Identify which cell holds the provided text, then report its [X, Y] central coordinate. 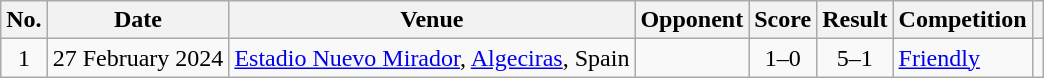
Date [138, 20]
Result [855, 20]
Opponent [692, 20]
No. [24, 20]
Friendly [962, 58]
1–0 [783, 58]
Score [783, 20]
Venue [432, 20]
Competition [962, 20]
5–1 [855, 58]
Estadio Nuevo Mirador, Algeciras, Spain [432, 58]
27 February 2024 [138, 58]
1 [24, 58]
